Identify which cell holds the provided text, then report its [X, Y] central coordinate. 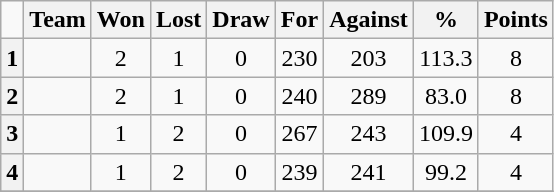
267 [299, 134]
243 [369, 134]
83.0 [446, 96]
289 [369, 96]
Team [58, 20]
3 [12, 134]
Draw [241, 20]
For [299, 20]
Lost [178, 20]
99.2 [446, 172]
239 [299, 172]
109.9 [446, 134]
241 [369, 172]
230 [299, 58]
Points [516, 20]
240 [299, 96]
Against [369, 20]
Won [120, 20]
% [446, 20]
203 [369, 58]
113.3 [446, 58]
